For the text-containing cell, return its midpoint in [x, y] coordinate format. 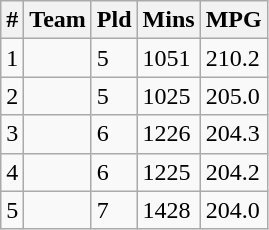
Mins [168, 20]
2 [12, 96]
3 [12, 134]
4 [12, 172]
1226 [168, 134]
1225 [168, 172]
1051 [168, 58]
# [12, 20]
Pld [114, 20]
204.2 [234, 172]
Team [58, 20]
1428 [168, 210]
205.0 [234, 96]
7 [114, 210]
210.2 [234, 58]
1025 [168, 96]
MPG [234, 20]
204.3 [234, 134]
1 [12, 58]
204.0 [234, 210]
